For the text-containing cell, return its midpoint in [X, Y] coordinate format. 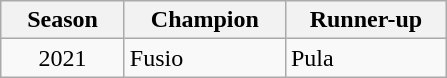
Pula [366, 58]
Runner-up [366, 20]
2021 [63, 58]
Season [63, 20]
Fusio [204, 58]
Champion [204, 20]
